Output the [x, y] coordinate of the center of the cell containing the given text.  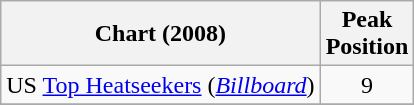
Chart (2008) [160, 34]
US Top Heatseekers (Billboard) [160, 85]
9 [367, 85]
PeakPosition [367, 34]
